Pinpoint the cell where the given text exists, returning its (X, Y) midpoint coordinate. 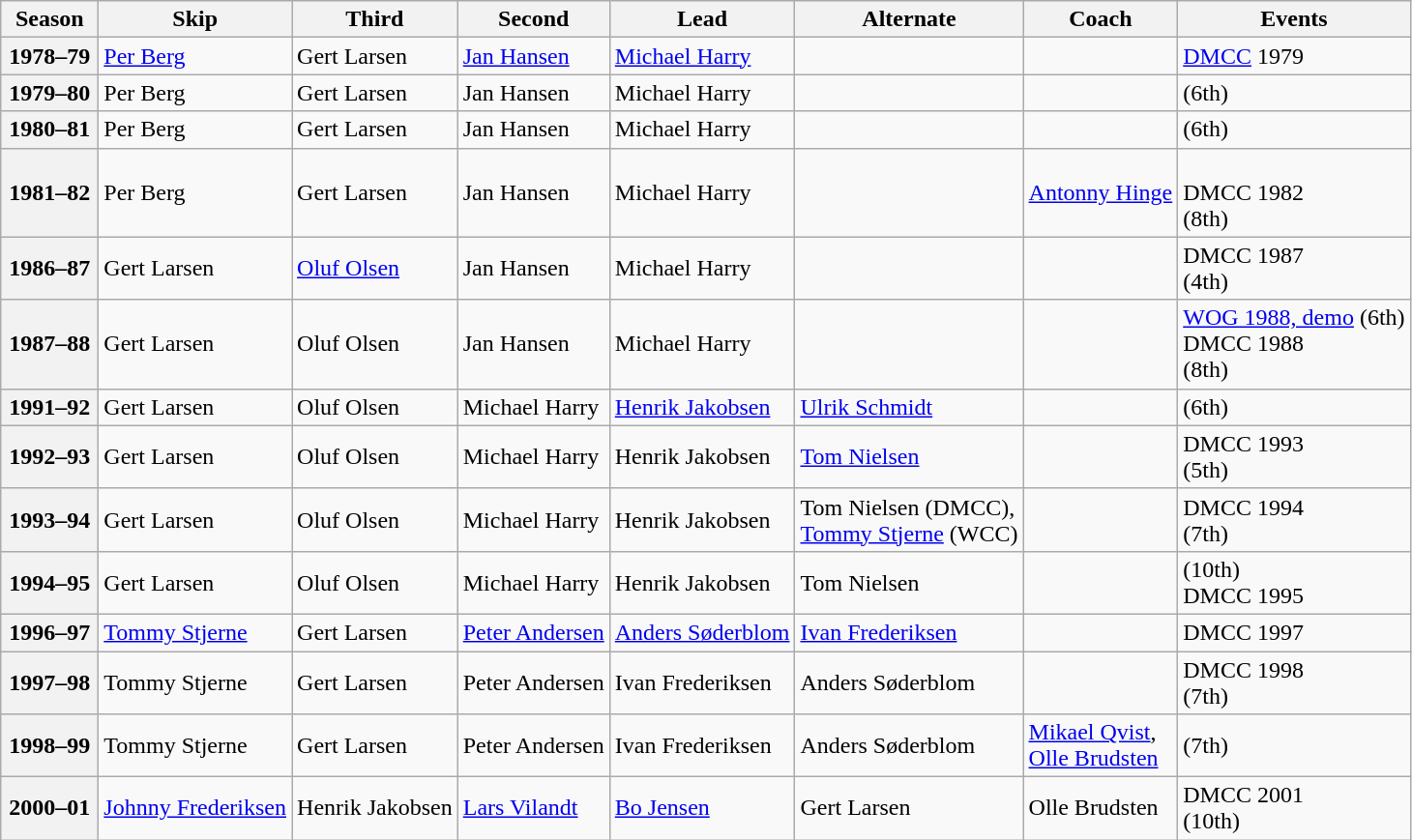
Lars Vilandt (534, 808)
1997–98 (50, 682)
1986–87 (50, 269)
1993–94 (50, 520)
DMCC 2001 (10th) (1294, 808)
Ulrik Schmidt (909, 407)
DMCC 1998 (7th) (1294, 682)
DMCC 1979 (1294, 56)
1979–80 (50, 93)
1987–88 (50, 344)
(7th) (1294, 746)
1978–79 (50, 56)
Tom Nielsen (DMCC),Tommy Stjerne (WCC) (909, 520)
WOG 1988, demo (6th)DMCC 1988 (8th) (1294, 344)
Lead (702, 19)
Antonny Hinge (1101, 192)
Mikael Qvist,Olle Brudsten (1101, 746)
Alternate (909, 19)
1998–99 (50, 746)
Events (1294, 19)
DMCC 1993 (5th) (1294, 456)
DMCC 1987 (4th) (1294, 269)
1996–97 (50, 632)
Second (534, 19)
1981–82 (50, 192)
Johnny Frederiksen (195, 808)
Third (375, 19)
Season (50, 19)
(10th)DMCC 1995 (1294, 582)
Olle Brudsten (1101, 808)
DMCC 1982 (8th) (1294, 192)
Coach (1101, 19)
Skip (195, 19)
2000–01 (50, 808)
1991–92 (50, 407)
DMCC 1997 (1294, 632)
DMCC 1994 (7th) (1294, 520)
Bo Jensen (702, 808)
1994–95 (50, 582)
1992–93 (50, 456)
1980–81 (50, 130)
